Determine the [x, y] coordinate at the center of the cell enclosing the given text.  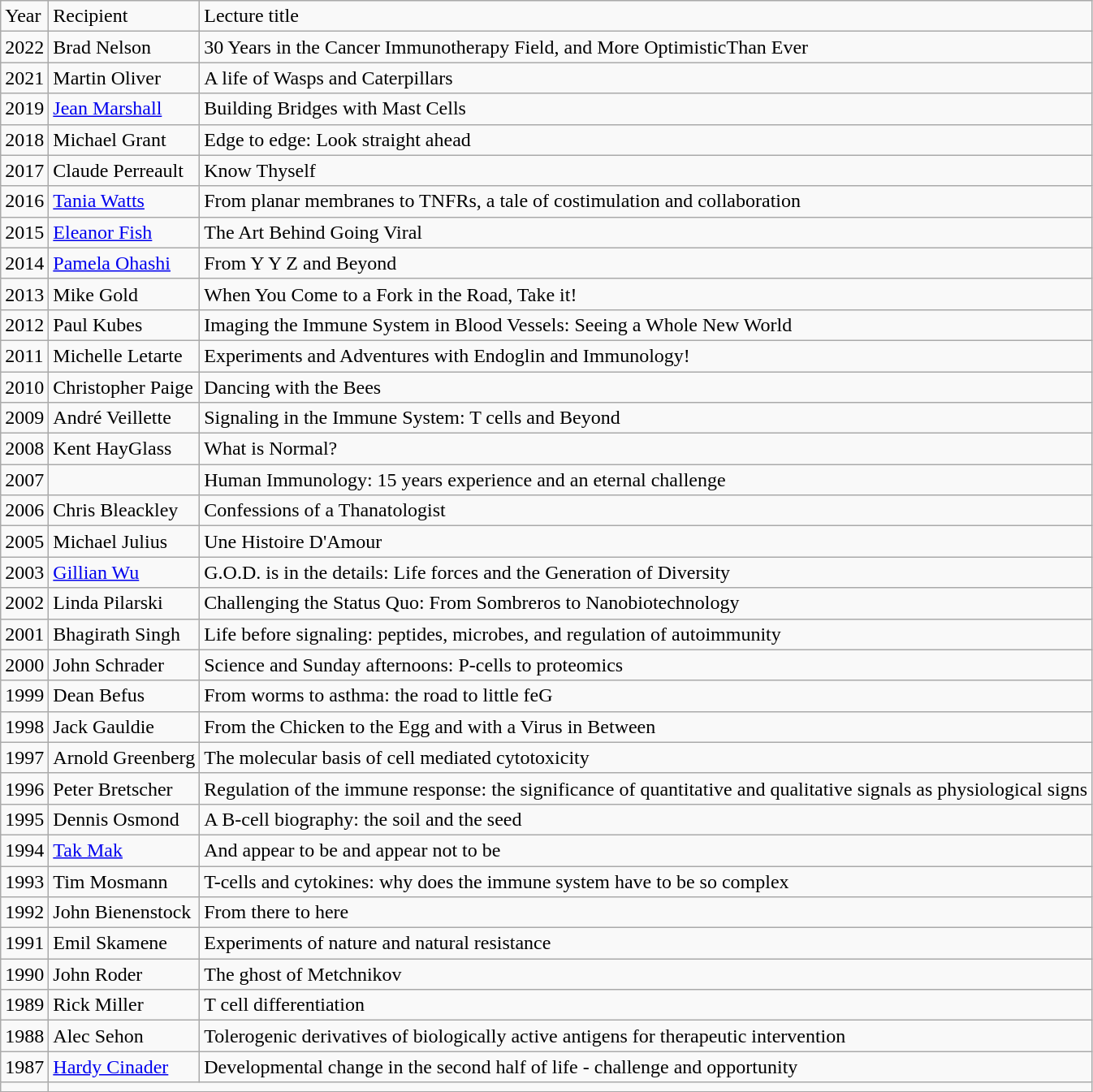
Alec Sehon [124, 1036]
Jean Marshall [124, 109]
1992 [24, 913]
2018 [24, 140]
2005 [24, 542]
Gillian Wu [124, 572]
1988 [24, 1036]
Life before signaling: peptides, microbes, and regulation of autoimmunity [646, 634]
Experiments of nature and natural resistance [646, 943]
Kent HayGlass [124, 449]
1996 [24, 788]
2012 [24, 325]
Recipient [124, 16]
John Roder [124, 974]
2008 [24, 449]
Regulation of the immune response: the significance of quantitative and qualitative signals as physiological signs [646, 788]
Hardy Cinader [124, 1067]
Tania Watts [124, 201]
2006 [24, 511]
T-cells and cytokines: why does the immune system have to be so complex [646, 881]
Rick Miller [124, 1005]
Dancing with the Bees [646, 387]
2001 [24, 634]
2013 [24, 294]
2010 [24, 387]
Tolerogenic derivatives of biologically active antigens for therapeutic intervention [646, 1036]
2022 [24, 47]
Dennis Osmond [124, 819]
2016 [24, 201]
2015 [24, 232]
T cell differentiation [646, 1005]
Developmental change in the second half of life - challenge and opportunity [646, 1067]
Building Bridges with Mast Cells [646, 109]
Imaging the Immune System in Blood Vessels: Seeing a Whole New World [646, 325]
1989 [24, 1005]
A B-cell biography: the soil and the seed [646, 819]
Dean Befus [124, 696]
Experiments and Adventures with Endoglin and Immunology! [646, 356]
1997 [24, 757]
Christopher Paige [124, 387]
Michael Grant [124, 140]
André Veillette [124, 418]
1990 [24, 974]
When You Come to a Fork in the Road, Take it! [646, 294]
Challenging the Status Quo: From Sombreros to Nanobiotechnology [646, 603]
2002 [24, 603]
G.O.D. is in the details: Life forces and the Generation of Diversity [646, 572]
30 Years in the Cancer Immunotherapy Field, and More OptimisticThan Ever [646, 47]
From the Chicken to the Egg and with a Virus in Between [646, 727]
From there to here [646, 913]
Peter Bretscher [124, 788]
From worms to asthma: the road to little feG [646, 696]
Know Thyself [646, 170]
2000 [24, 665]
Edge to edge: Look straight ahead [646, 140]
1993 [24, 881]
And appear to be and appear not to be [646, 850]
2014 [24, 263]
Eleanor Fish [124, 232]
Confessions of a Thanatologist [646, 511]
Jack Gauldie [124, 727]
Brad Nelson [124, 47]
Une Histoire D'Amour [646, 542]
Science and Sunday afternoons: P-cells to proteomics [646, 665]
Mike Gold [124, 294]
Pamela Ohashi [124, 263]
2007 [24, 480]
From planar membranes to TNFRs, a tale of costimulation and collaboration [646, 201]
1995 [24, 819]
Linda Pilarski [124, 603]
Lecture title [646, 16]
1987 [24, 1067]
Signaling in the Immune System: T cells and Beyond [646, 418]
2009 [24, 418]
2011 [24, 356]
What is Normal? [646, 449]
2003 [24, 572]
Year [24, 16]
Arnold Greenberg [124, 757]
Emil Skamene [124, 943]
1999 [24, 696]
The ghost of Metchnikov [646, 974]
Bhagirath Singh [124, 634]
1998 [24, 727]
A life of Wasps and Caterpillars [646, 78]
Tim Mosmann [124, 881]
1994 [24, 850]
Martin Oliver [124, 78]
Human Immunology: 15 years experience and an eternal challenge [646, 480]
John Bienenstock [124, 913]
From Y Y Z and Beyond [646, 263]
2021 [24, 78]
Tak Mak [124, 850]
The Art Behind Going Viral [646, 232]
The molecular basis of cell mediated cytotoxicity [646, 757]
1991 [24, 943]
Claude Perreault [124, 170]
Michael Julius [124, 542]
2017 [24, 170]
2019 [24, 109]
Chris Bleackley [124, 511]
Paul Kubes [124, 325]
John Schrader [124, 665]
Michelle Letarte [124, 356]
